Detect which cell encompasses the target text, then output its [X, Y] center coordinate. 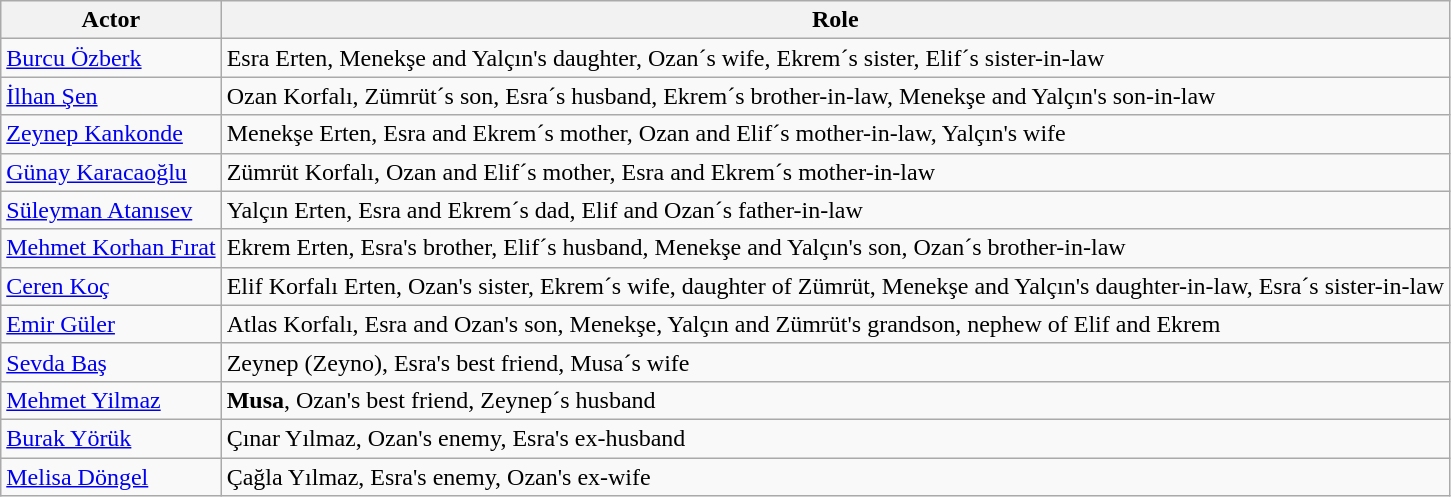
Melisa Döngel [111, 477]
Zeynep Kankonde [111, 134]
Çağla Yılmaz, Esra's enemy, Ozan's ex-wife [836, 477]
Çınar Yılmaz, Ozan's enemy, Esra's ex-husband [836, 438]
Emir Güler [111, 324]
Burak Yörük [111, 438]
Günay Karacaoğlu [111, 172]
Mehmet Korhan Fırat [111, 248]
Musa, Ozan's best friend, Zeynep´s husband [836, 400]
Elif Korfalı Erten, Ozan's sister, Ekrem´s wife, daughter of Zümrüt, Menekşe and Yalçın's daughter-in-law, Esra´s sister-in-law [836, 286]
Burcu Özberk [111, 58]
Actor [111, 20]
İlhan Şen [111, 96]
Menekşe Erten, Esra and Ekrem´s mother, Ozan and Elif´s mother-in-law, Yalçın's wife [836, 134]
Zeynep (Zeyno), Esra's best friend, Musa´s wife [836, 362]
Role [836, 20]
Mehmet Yilmaz [111, 400]
Sevda Baş [111, 362]
Süleyman Atanısev [111, 210]
Atlas Korfalı, Esra and Ozan's son, Menekşe, Yalçın and Zümrüt's grandson, nephew of Elif and Ekrem [836, 324]
Ceren Koç [111, 286]
Esra Erten, Menekşe and Yalçın's daughter, Ozan´s wife, Ekrem´s sister, Elif´s sister-in-law [836, 58]
Ekrem Erten, Esra's brother, Elif´s husband, Menekşe and Yalçın's son, Ozan´s brother-in-law [836, 248]
Ozan Korfalı, Zümrüt´s son, Esra´s husband, Ekrem´s brother-in-law, Menekşe and Yalçın's son-in-law [836, 96]
Zümrüt Korfalı, Ozan and Elif´s mother, Esra and Ekrem´s mother-in-law [836, 172]
Yalçın Erten, Esra and Ekrem´s dad, Elif and Ozan´s father-in-law [836, 210]
